Find where the given text appears and provide that cell's center as (X, Y) coordinate. 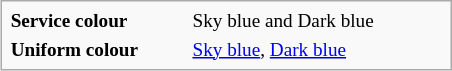
Sky blue, Dark blue (318, 50)
Sky blue and Dark blue (318, 21)
Service colour (98, 21)
Uniform colour (98, 50)
